Pinpoint the cell where the given text exists, returning its (x, y) midpoint coordinate. 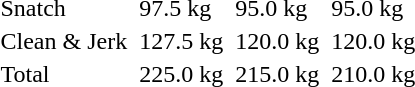
120.0 kg (278, 41)
127.5 kg (182, 41)
